For the text-containing cell, return its midpoint in [X, Y] coordinate format. 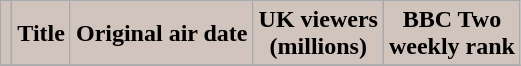
Original air date [162, 34]
BBC Twoweekly rank [452, 34]
UK viewers(millions) [318, 34]
Title [42, 34]
